Identify which cell holds the provided text, then report its (x, y) central coordinate. 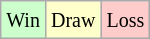
Draw (72, 20)
Loss (126, 20)
Win (24, 20)
